Pinpoint the cell where the given text exists, returning its (X, Y) midpoint coordinate. 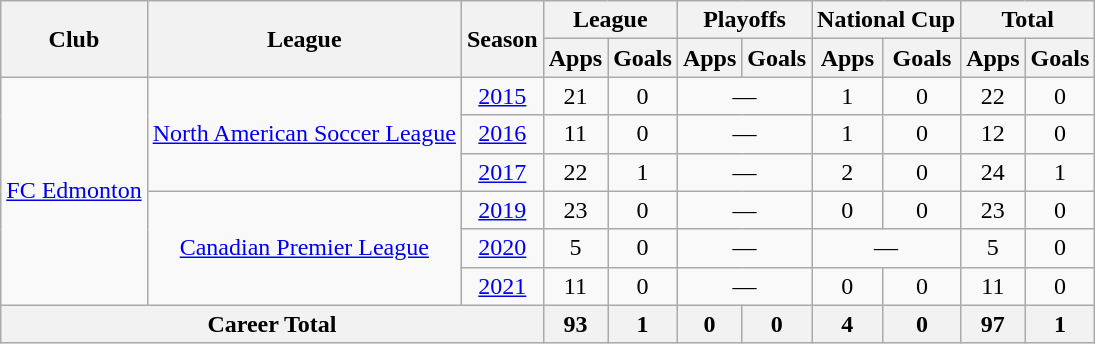
21 (575, 96)
2020 (502, 248)
FC Edmonton (74, 191)
12 (993, 134)
24 (993, 172)
93 (575, 324)
Canadian Premier League (304, 248)
North American Soccer League (304, 134)
Season (502, 39)
2016 (502, 134)
2019 (502, 210)
Total (1028, 20)
4 (848, 324)
2 (848, 172)
Career Total (272, 324)
2015 (502, 96)
National Cup (886, 20)
Club (74, 39)
2017 (502, 172)
Playoffs (744, 20)
97 (993, 324)
2021 (502, 286)
